From the cell containing the given text, extract its center point as [x, y] coordinate. 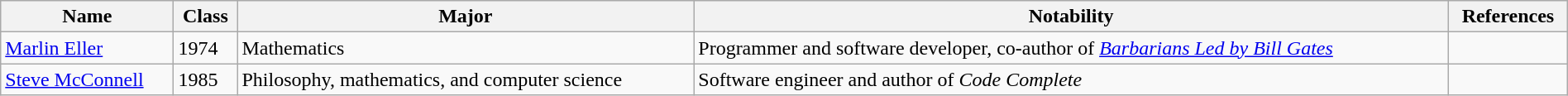
Programmer and software developer, co-author of Barbarians Led by Bill Gates [1072, 48]
1985 [205, 79]
Steve McConnell [88, 79]
Class [205, 17]
References [1508, 17]
Mathematics [466, 48]
Marlin Eller [88, 48]
Notability [1072, 17]
Software engineer and author of Code Complete [1072, 79]
Name [88, 17]
1974 [205, 48]
Philosophy, mathematics, and computer science [466, 79]
Major [466, 17]
